From the cell containing the given text, extract its center point as [x, y] coordinate. 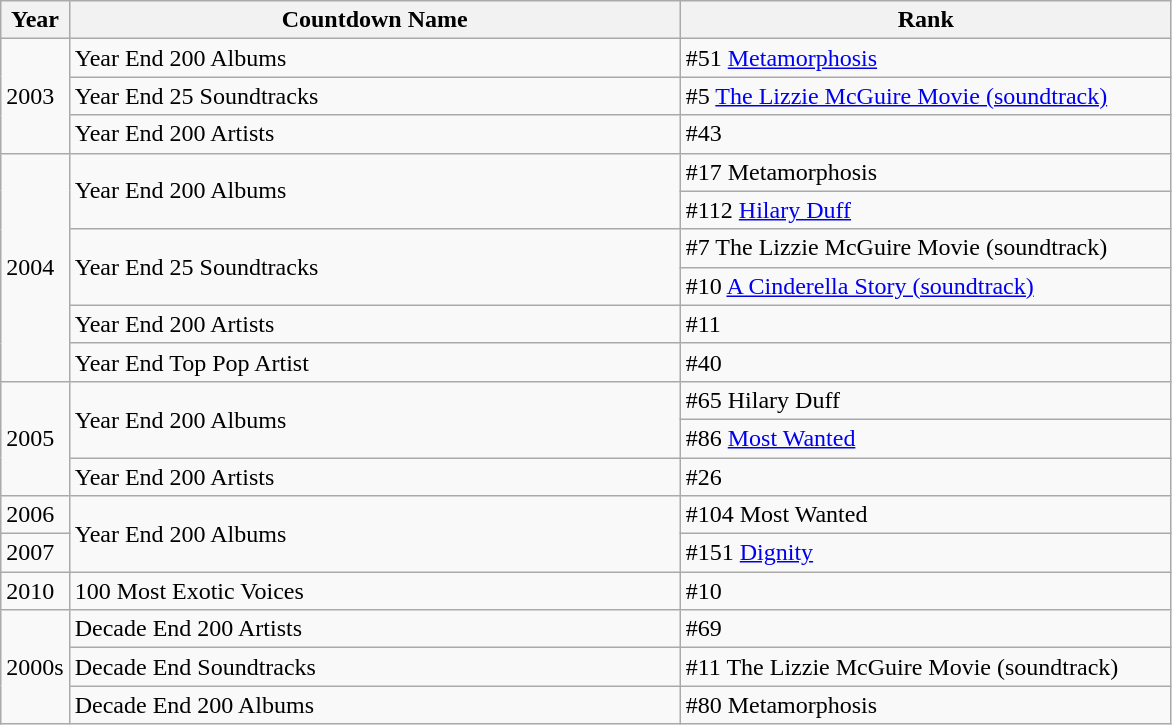
#40 [926, 362]
#10 [926, 591]
#112 Hilary Duff [926, 210]
100 Most Exotic Voices [374, 591]
#26 [926, 477]
2003 [35, 96]
#11 The Lizzie McGuire Movie (soundtrack) [926, 667]
#5 The Lizzie McGuire Movie (soundtrack) [926, 96]
#7 The Lizzie McGuire Movie (soundtrack) [926, 248]
#11 [926, 324]
#65 Hilary Duff [926, 400]
2007 [35, 553]
Decade End 200 Artists [374, 629]
2000s [35, 667]
#69 [926, 629]
Year [35, 20]
#104 Most Wanted [926, 515]
#17 Metamorphosis [926, 172]
Countdown Name [374, 20]
2006 [35, 515]
2005 [35, 438]
2010 [35, 591]
Decade End Soundtracks [374, 667]
#80 Metamorphosis [926, 705]
Decade End 200 Albums [374, 705]
#51 Metamorphosis [926, 58]
Year End Top Pop Artist [374, 362]
Rank [926, 20]
2004 [35, 267]
#43 [926, 134]
#151 Dignity [926, 553]
#86 Most Wanted [926, 438]
#10 A Cinderella Story (soundtrack) [926, 286]
